Extract the (X, Y) coordinate from the center of the cell holding the provided text.  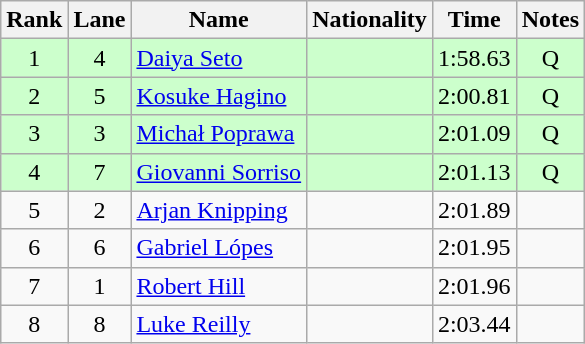
2:00.81 (474, 96)
2:01.13 (474, 172)
Giovanni Sorriso (219, 172)
2:01.89 (474, 210)
Lane (100, 20)
Rank (34, 20)
Nationality (370, 20)
Luke Reilly (219, 324)
Robert Hill (219, 286)
2:01.95 (474, 248)
Daiya Seto (219, 58)
Gabriel Lópes (219, 248)
Notes (550, 20)
1:58.63 (474, 58)
2:01.09 (474, 134)
2:03.44 (474, 324)
Name (219, 20)
Arjan Knipping (219, 210)
2:01.96 (474, 286)
Time (474, 20)
Michał Poprawa (219, 134)
Kosuke Hagino (219, 96)
